Search for the cell housing the specified text and yield its (x, y) center coordinate. 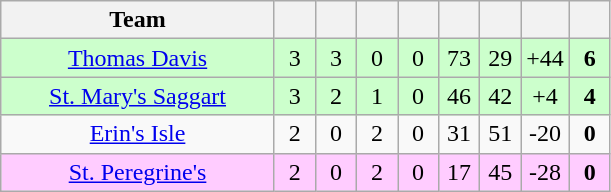
St. Mary's Saggart (138, 96)
17 (460, 172)
-28 (546, 172)
42 (500, 96)
73 (460, 58)
-20 (546, 134)
31 (460, 134)
46 (460, 96)
+44 (546, 58)
51 (500, 134)
Team (138, 20)
St. Peregrine's (138, 172)
29 (500, 58)
1 (376, 96)
Thomas Davis (138, 58)
Erin's Isle (138, 134)
+4 (546, 96)
45 (500, 172)
4 (590, 96)
6 (590, 58)
